Scan for the cell matching the given text and deliver its (X, Y) coordinate at center. 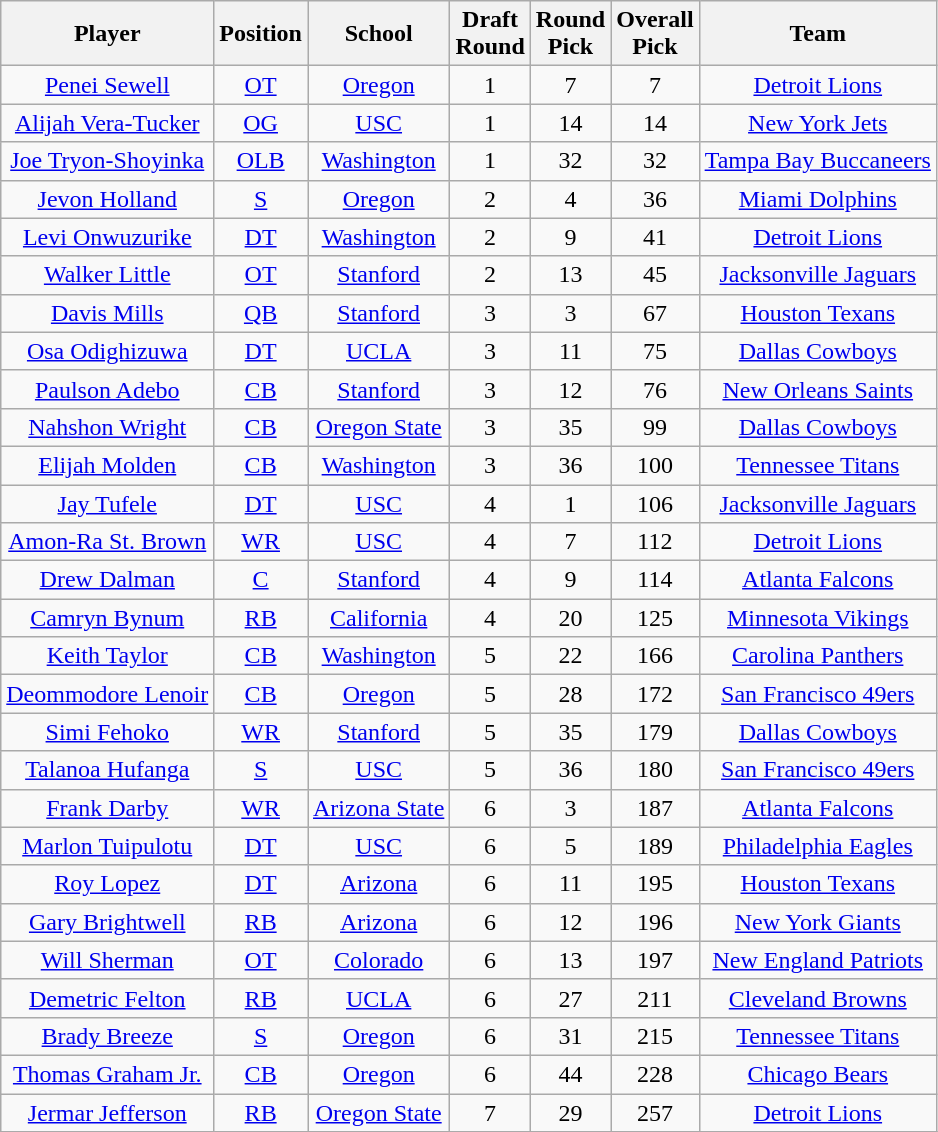
Amon-Ra St. Brown (108, 542)
New England Patriots (818, 960)
OLB (261, 161)
Roy Lopez (108, 884)
187 (655, 808)
Arizona State (379, 808)
Deommodore Lenoir (108, 694)
Demetric Felton (108, 998)
Jevon Holland (108, 199)
31 (570, 1036)
Levi Onwuzurike (108, 237)
99 (655, 427)
196 (655, 922)
Player (108, 34)
Drew Dalman (108, 580)
OG (261, 123)
100 (655, 465)
Jay Tufele (108, 503)
28 (570, 694)
Tampa Bay Buccaneers (818, 161)
Keith Taylor (108, 656)
California (379, 618)
76 (655, 389)
22 (570, 656)
Alijah Vera-Tucker (108, 123)
211 (655, 998)
Marlon Tuipulotu (108, 846)
Elijah Molden (108, 465)
Minnesota Vikings (818, 618)
RoundPick (570, 34)
Jermar Jefferson (108, 1113)
Paulson Adebo (108, 389)
Talanoa Hufanga (108, 770)
228 (655, 1074)
189 (655, 846)
Joe Tryon-Shoyinka (108, 161)
Will Sherman (108, 960)
Position (261, 34)
41 (655, 237)
Nahshon Wright (108, 427)
Miami Dolphins (818, 199)
Osa Odighizuwa (108, 351)
75 (655, 351)
Gary Brightwell (108, 922)
Cleveland Browns (818, 998)
New York Giants (818, 922)
44 (570, 1074)
45 (655, 275)
Brady Breeze (108, 1036)
197 (655, 960)
112 (655, 542)
215 (655, 1036)
29 (570, 1113)
180 (655, 770)
Simi Fehoko (108, 732)
C (261, 580)
OverallPick (655, 34)
125 (655, 618)
Philadelphia Eagles (818, 846)
195 (655, 884)
Chicago Bears (818, 1074)
QB (261, 313)
Penei Sewell (108, 85)
Carolina Panthers (818, 656)
School (379, 34)
Team (818, 34)
20 (570, 618)
106 (655, 503)
114 (655, 580)
257 (655, 1113)
New Orleans Saints (818, 389)
67 (655, 313)
Davis Mills (108, 313)
Camryn Bynum (108, 618)
Colorado (379, 960)
179 (655, 732)
172 (655, 694)
New York Jets (818, 123)
Walker Little (108, 275)
DraftRound (490, 34)
Frank Darby (108, 808)
27 (570, 998)
166 (655, 656)
Thomas Graham Jr. (108, 1074)
